Locate the cell with the specified text and output its [x, y] center coordinate. 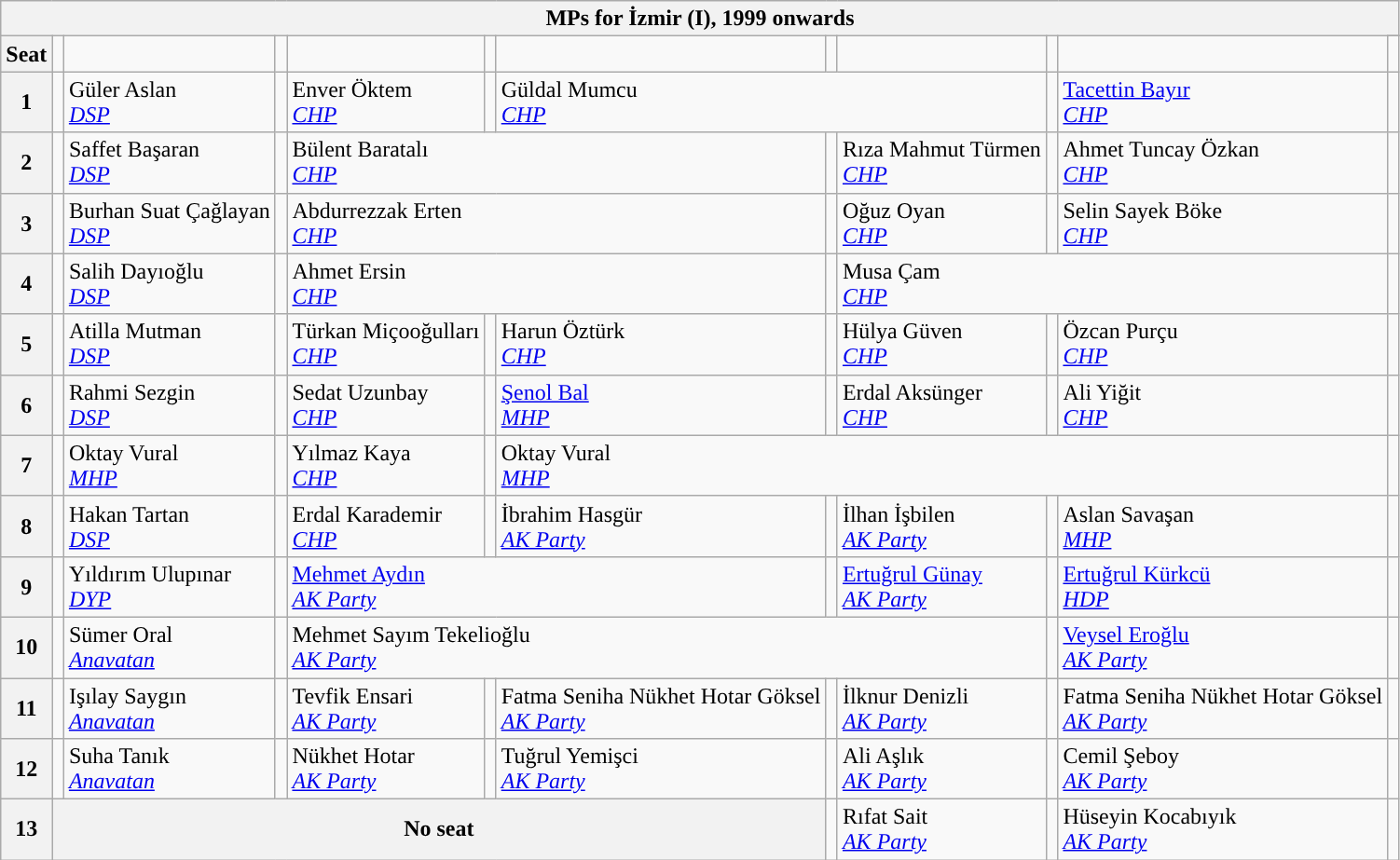
3 [26, 224]
Sedat UzunbayCHP [386, 404]
Mehmet Sayım TekelioğluAK Party [666, 647]
Harun ÖztürkCHP [661, 345]
Şenol BalMHP [661, 404]
13 [26, 829]
İbrahim HasgürAK Party [661, 526]
Abdurrezzak ErtenCHP [556, 224]
Türkan MiçooğullarıCHP [386, 345]
Ali YiğitCHP [1223, 404]
Veysel EroğluAK Party [1223, 647]
Mehmet AydınAK Party [556, 587]
Rıfat SaitAK Party [941, 829]
Güler AslanDSP [170, 102]
Burhan Suat ÇağlayanDSP [170, 224]
Ahmet Tuncay ÖzkanCHP [1223, 162]
Oğuz OyanCHP [941, 224]
Enver ÖktemCHP [386, 102]
Ali AşlıkAK Party [941, 770]
Hüseyin KocabıyıkAK Party [1223, 829]
Musa ÇamCHP [1112, 283]
Atilla MutmanDSP [170, 345]
Tevfik EnsariAK Party [386, 708]
Cemil ŞeboyAK Party [1223, 770]
Ahmet ErsinCHP [556, 283]
Özcan PurçuCHP [1223, 345]
5 [26, 345]
Saffet BaşaranDSP [170, 162]
Suha TanıkAnavatan [170, 770]
Salih DayıoğluDSP [170, 283]
Erdal AksüngerCHP [941, 404]
Tacettin BayırCHP [1223, 102]
Tuğrul YemişciAK Party [661, 770]
Hülya GüvenCHP [941, 345]
12 [26, 770]
Hakan TartanDSP [170, 526]
Işılay SaygınAnavatan [170, 708]
Selin Sayek BökeCHP [1223, 224]
4 [26, 283]
Rahmi SezginDSP [170, 404]
Ertuğrul KürkcüHDP [1223, 587]
Yıldırım UlupınarDYP [170, 587]
Bülent BaratalıCHP [556, 162]
8 [26, 526]
1 [26, 102]
Sümer OralAnavatan [170, 647]
10 [26, 647]
No seat [439, 829]
Güldal MumcuCHP [771, 102]
MPs for İzmir (I), 1999 onwards [700, 19]
6 [26, 404]
İlhan İşbilenAK Party [941, 526]
Erdal KarademirCHP [386, 526]
Ertuğrul GünayAK Party [941, 587]
Aslan SavaşanMHP [1223, 526]
Seat [26, 54]
Rıza Mahmut TürmenCHP [941, 162]
2 [26, 162]
Yılmaz KayaCHP [386, 466]
Nükhet HotarAK Party [386, 770]
İlknur DenizliAK Party [941, 708]
9 [26, 587]
11 [26, 708]
7 [26, 466]
